Determine the [x, y] coordinate at the center of the cell enclosing the given text.  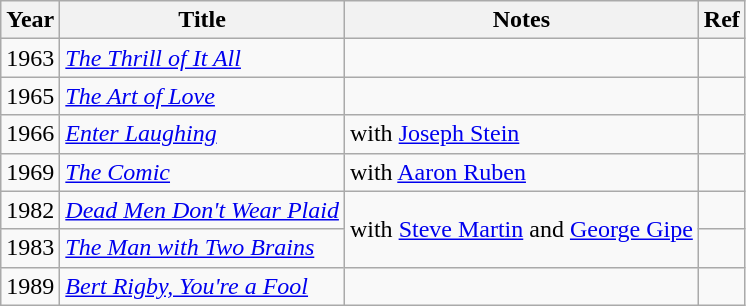
Year [30, 20]
Bert Rigby, You're a Fool [202, 286]
1989 [30, 286]
The Thrill of It All [202, 58]
The Art of Love [202, 96]
Notes [521, 20]
The Man with Two Brains [202, 248]
1983 [30, 248]
Title [202, 20]
1966 [30, 134]
1965 [30, 96]
1969 [30, 172]
with Steve Martin and George Gipe [521, 229]
with Joseph Stein [521, 134]
Enter Laughing [202, 134]
The Comic [202, 172]
1982 [30, 210]
1963 [30, 58]
Ref [722, 20]
Dead Men Don't Wear Plaid [202, 210]
with Aaron Ruben [521, 172]
